For the text-containing cell, return its midpoint in [X, Y] coordinate format. 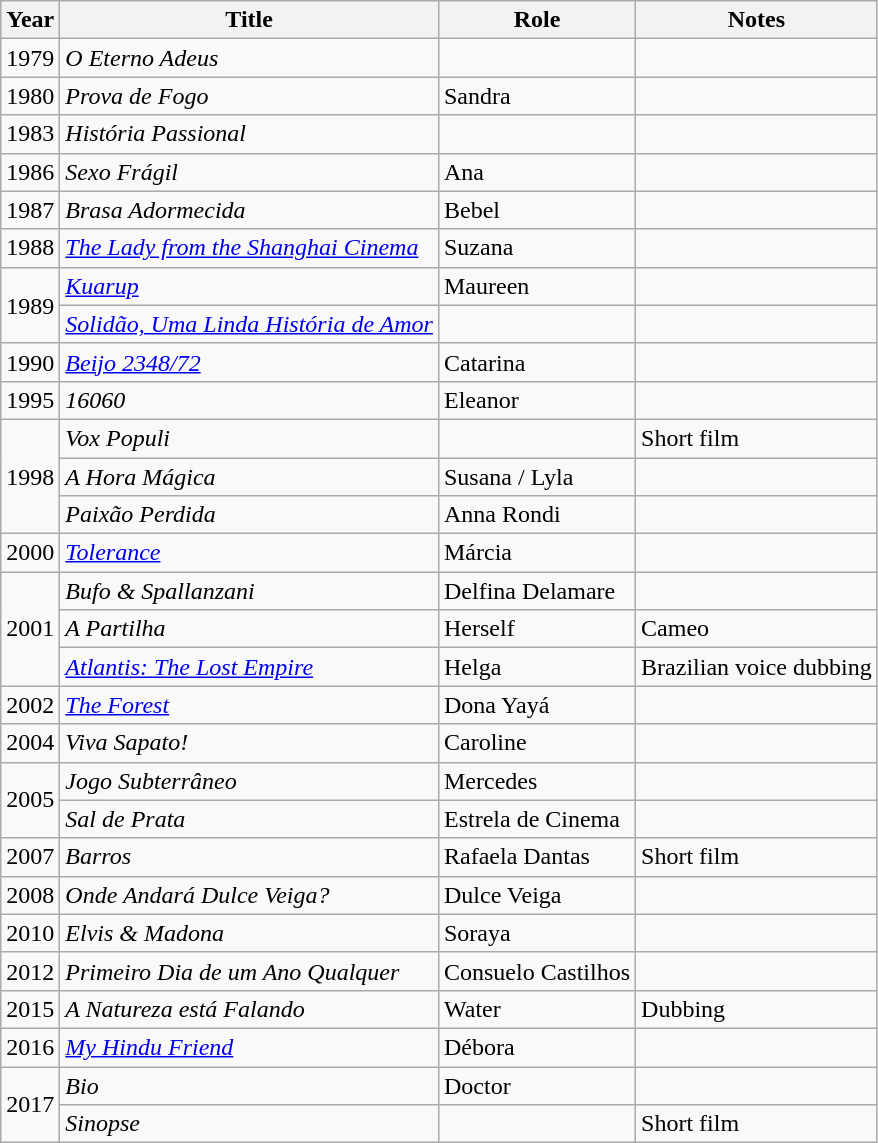
Atlantis: The Lost Empire [250, 667]
Susana / Lyla [536, 477]
Sal de Prata [250, 819]
1983 [30, 134]
Sexo Frágil [250, 172]
Title [250, 20]
2001 [30, 629]
Eleanor [536, 400]
2008 [30, 895]
A Partilha [250, 629]
Barros [250, 857]
Rafaela Dantas [536, 857]
O Eterno Adeus [250, 58]
Dona Yayá [536, 705]
2002 [30, 705]
Ana [536, 172]
Consuelo Castilhos [536, 971]
Bebel [536, 210]
2017 [30, 1104]
Helga [536, 667]
Doctor [536, 1085]
Role [536, 20]
1987 [30, 210]
Dulce Veiga [536, 895]
Cameo [757, 629]
1980 [30, 96]
Paixão Perdida [250, 515]
Estrela de Cinema [536, 819]
A Hora Mágica [250, 477]
The Forest [250, 705]
2007 [30, 857]
Caroline [536, 743]
1990 [30, 362]
Catarina [536, 362]
Débora [536, 1047]
2010 [30, 933]
Herself [536, 629]
Water [536, 1009]
1986 [30, 172]
1988 [30, 248]
Viva Sapato! [250, 743]
Suzana [536, 248]
Brazilian voice dubbing [757, 667]
Dubbing [757, 1009]
História Passional [250, 134]
Prova de Fogo [250, 96]
2005 [30, 800]
Mercedes [536, 781]
Bio [250, 1085]
2004 [30, 743]
Anna Rondi [536, 515]
Maureen [536, 286]
Vox Populi [250, 438]
1998 [30, 476]
Sandra [536, 96]
Year [30, 20]
1995 [30, 400]
Kuarup [250, 286]
2016 [30, 1047]
Márcia [536, 553]
2000 [30, 553]
Primeiro Dia de um Ano Qualquer [250, 971]
Delfina Delamare [536, 591]
16060 [250, 400]
Jogo Subterrâneo [250, 781]
The Lady from the Shanghai Cinema [250, 248]
Brasa Adormecida [250, 210]
Beijo 2348/72 [250, 362]
Elvis & Madona [250, 933]
Solidão, Uma Linda História de Amor [250, 324]
Onde Andará Dulce Veiga? [250, 895]
Notes [757, 20]
2012 [30, 971]
Bufo & Spallanzani [250, 591]
1989 [30, 305]
Sinopse [250, 1124]
My Hindu Friend [250, 1047]
Tolerance [250, 553]
1979 [30, 58]
Soraya [536, 933]
A Natureza está Falando [250, 1009]
2015 [30, 1009]
